Provide the (X, Y) coordinate of the cell's center where the given text is located.  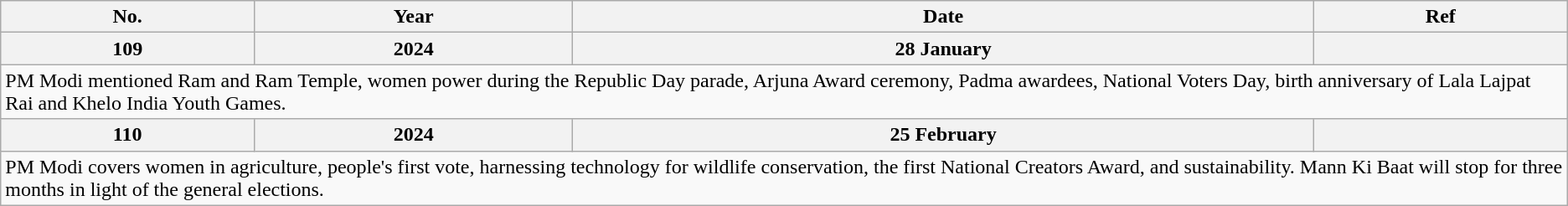
28 January (943, 49)
Ref (1441, 17)
No. (127, 17)
Year (414, 17)
25 February (943, 135)
Date (943, 17)
109 (127, 49)
110 (127, 135)
